Return the (X, Y) coordinate for the center point of the cell that contains the specified text.  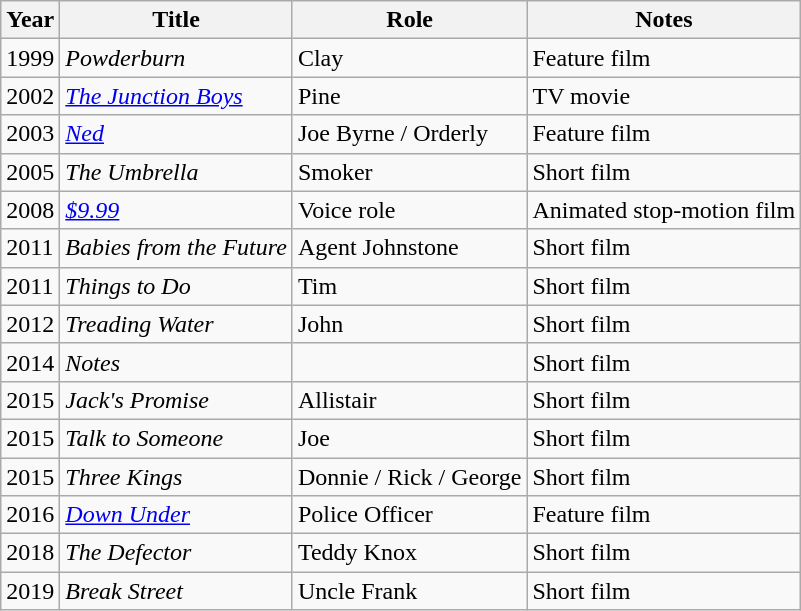
Down Under (176, 515)
Three Kings (176, 477)
Teddy Knox (410, 553)
Break Street (176, 591)
Pine (410, 96)
John (410, 324)
Year (30, 20)
Title (176, 20)
Uncle Frank (410, 591)
Donnie / Rick / George (410, 477)
2018 (30, 553)
2002 (30, 96)
Powderburn (176, 58)
2014 (30, 362)
TV movie (664, 96)
Jack's Promise (176, 400)
Police Officer (410, 515)
1999 (30, 58)
Joe Byrne / Orderly (410, 134)
Treading Water (176, 324)
Animated stop-motion film (664, 210)
$9.99 (176, 210)
Smoker (410, 172)
Voice role (410, 210)
Talk to Someone (176, 438)
Clay (410, 58)
Babies from the Future (176, 248)
Role (410, 20)
2016 (30, 515)
Things to Do (176, 286)
2008 (30, 210)
The Defector (176, 553)
Ned (176, 134)
The Umbrella (176, 172)
Joe (410, 438)
2003 (30, 134)
2012 (30, 324)
2019 (30, 591)
2005 (30, 172)
The Junction Boys (176, 96)
Agent Johnstone (410, 248)
Allistair (410, 400)
Tim (410, 286)
